Extract the (x, y) coordinate from the center of the cell holding the provided text.  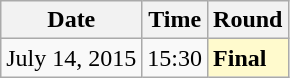
Final (248, 58)
15:30 (175, 58)
Date (72, 20)
July 14, 2015 (72, 58)
Time (175, 20)
Round (248, 20)
